Provide the [X, Y] coordinate of the cell's center where the given text is located.  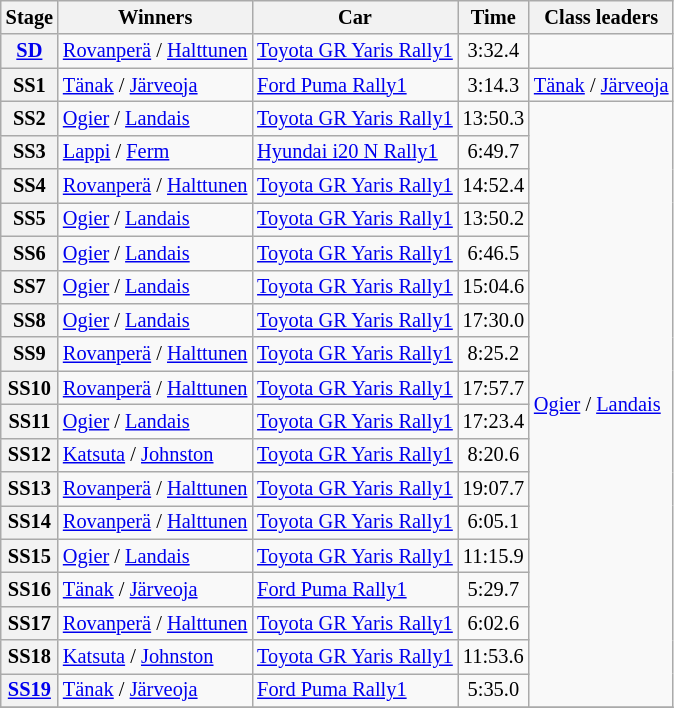
11:15.9 [494, 556]
8:25.2 [494, 354]
17:23.4 [494, 421]
SS14 [30, 522]
6:02.6 [494, 623]
17:30.0 [494, 320]
SS7 [30, 287]
5:29.7 [494, 589]
Stage [30, 17]
17:57.7 [494, 388]
19:07.7 [494, 489]
Class leaders [601, 17]
SS19 [30, 690]
Car [354, 17]
6:05.1 [494, 522]
SD [30, 51]
3:32.4 [494, 51]
8:20.6 [494, 455]
SS11 [30, 421]
SS6 [30, 253]
SS16 [30, 589]
13:50.2 [494, 219]
SS12 [30, 455]
SS8 [30, 320]
SS5 [30, 219]
Winners [155, 17]
15:04.6 [494, 287]
11:53.6 [494, 657]
SS2 [30, 118]
SS4 [30, 186]
Hyundai i20 N Rally1 [354, 152]
SS15 [30, 556]
13:50.3 [494, 118]
SS1 [30, 85]
6:49.7 [494, 152]
SS13 [30, 489]
3:14.3 [494, 85]
5:35.0 [494, 690]
Time [494, 17]
SS3 [30, 152]
Lappi / Ferm [155, 152]
SS9 [30, 354]
14:52.4 [494, 186]
SS17 [30, 623]
SS18 [30, 657]
SS10 [30, 388]
6:46.5 [494, 253]
